Determine the [x, y] coordinate at the center of the cell enclosing the given text.  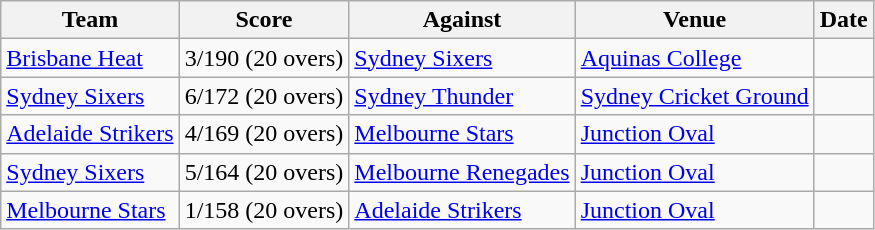
Date [844, 20]
5/164 (20 overs) [264, 172]
Melbourne Renegades [462, 172]
6/172 (20 overs) [264, 96]
Aquinas College [694, 58]
Venue [694, 20]
Sydney Thunder [462, 96]
3/190 (20 overs) [264, 58]
Brisbane Heat [90, 58]
1/158 (20 overs) [264, 210]
4/169 (20 overs) [264, 134]
Sydney Cricket Ground [694, 96]
Team [90, 20]
Against [462, 20]
Score [264, 20]
